Determine the (x, y) coordinate at the center of the cell enclosing the given text.  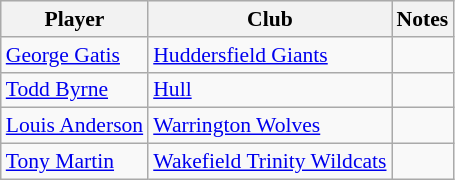
Todd Byrne (74, 90)
Hull (270, 90)
Wakefield Trinity Wildcats (270, 162)
Tony Martin (74, 162)
Huddersfield Giants (270, 55)
Louis Anderson (74, 126)
Club (270, 19)
Notes (423, 19)
Warrington Wolves (270, 126)
Player (74, 19)
George Gatis (74, 55)
